Output the [X, Y] coordinate of the center of the cell containing the given text.  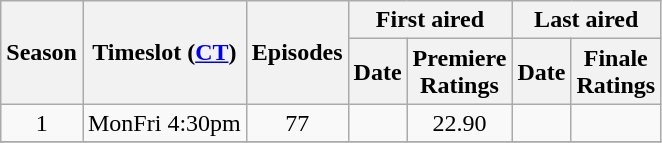
22.90 [460, 123]
Episodes [297, 52]
77 [297, 123]
FinaleRatings [616, 72]
First aired [430, 20]
Season [42, 52]
1 [42, 123]
Last aired [586, 20]
MonFri 4:30pm [164, 123]
Timeslot (CT) [164, 52]
PremiereRatings [460, 72]
